Identify which cell holds the provided text, then report its [x, y] central coordinate. 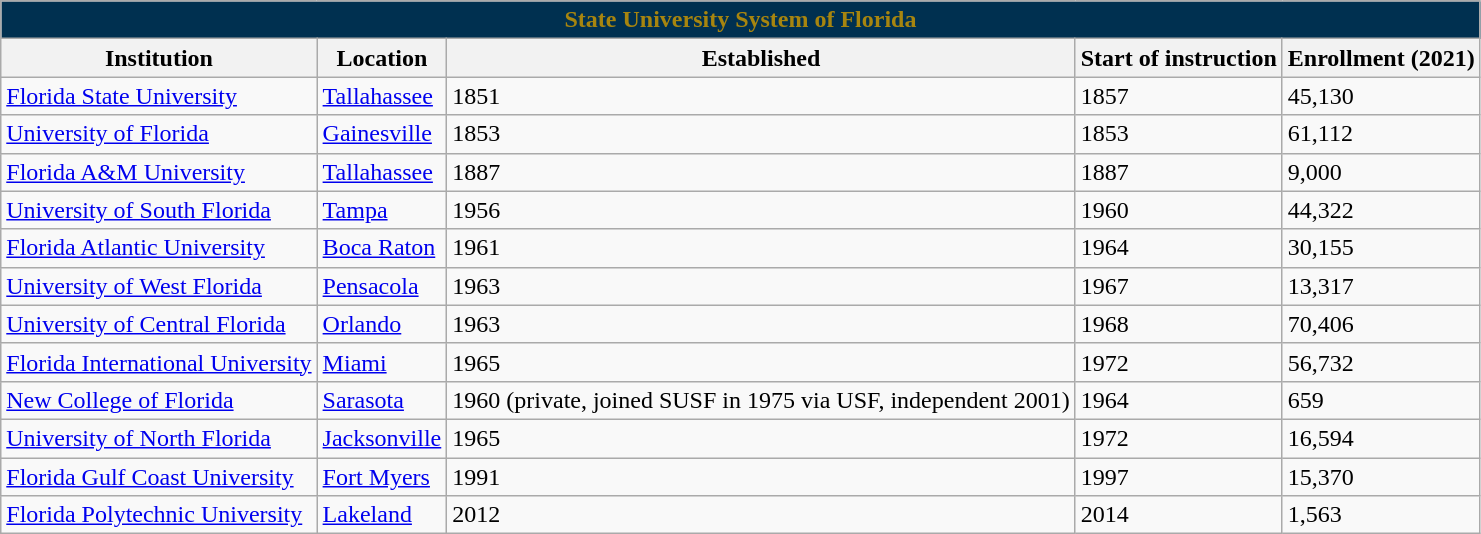
Start of instruction [1178, 58]
9,000 [1381, 172]
44,322 [1381, 210]
University of South Florida [159, 210]
Florida Polytechnic University [159, 515]
Florida State University [159, 96]
Enrollment (2021) [1381, 58]
16,594 [1381, 438]
1857 [1178, 96]
Florida A&M University [159, 172]
659 [1381, 400]
2012 [761, 515]
Gainesville [382, 134]
Pensacola [382, 286]
Florida Atlantic University [159, 248]
1997 [1178, 477]
1968 [1178, 324]
1967 [1178, 286]
45,130 [1381, 96]
State University System of Florida [740, 20]
61,112 [1381, 134]
University of West Florida [159, 286]
Sarasota [382, 400]
Location [382, 58]
30,155 [1381, 248]
2014 [1178, 515]
Orlando [382, 324]
University of Florida [159, 134]
Fort Myers [382, 477]
University of North Florida [159, 438]
University of Central Florida [159, 324]
Tampa [382, 210]
1960 [1178, 210]
1956 [761, 210]
Miami [382, 362]
Jacksonville [382, 438]
70,406 [1381, 324]
1991 [761, 477]
1961 [761, 248]
Lakeland [382, 515]
1960 (private, joined SUSF in 1975 via USF, independent 2001) [761, 400]
Florida Gulf Coast University [159, 477]
13,317 [1381, 286]
New College of Florida [159, 400]
1851 [761, 96]
Institution [159, 58]
56,732 [1381, 362]
Established [761, 58]
Boca Raton [382, 248]
Florida International University [159, 362]
15,370 [1381, 477]
1,563 [1381, 515]
